Pinpoint the cell where the given text exists, returning its (X, Y) midpoint coordinate. 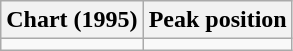
Chart (1995) (72, 20)
Peak position (218, 20)
